Detect which cell encompasses the target text, then output its (x, y) center coordinate. 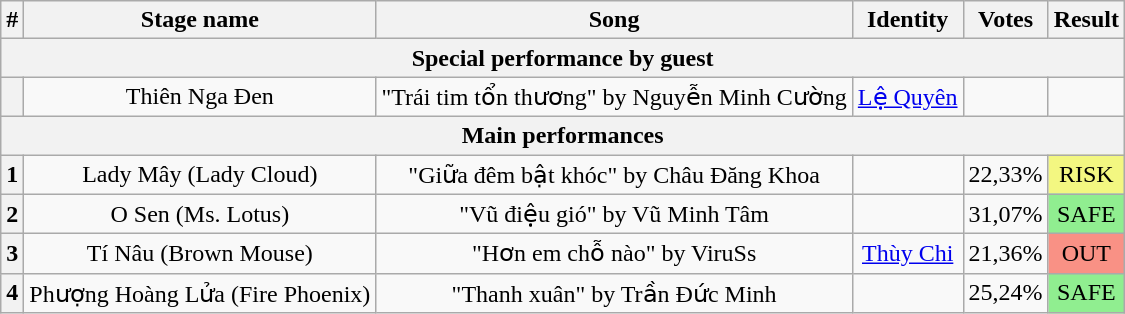
Lady Mây (Lady Cloud) (200, 174)
31,07% (1006, 214)
Thiên Nga Đen (200, 97)
Thùy Chi (908, 254)
RISK (1086, 174)
2 (12, 214)
Main performances (563, 135)
25,24% (1006, 293)
"Thanh xuân" by Trần Đức Minh (614, 293)
Tí Nâu (Brown Mouse) (200, 254)
"Vũ điệu gió" by Vũ Minh Tâm (614, 214)
OUT (1086, 254)
# (12, 20)
Votes (1006, 20)
Stage name (200, 20)
Special performance by guest (563, 58)
Song (614, 20)
21,36% (1006, 254)
1 (12, 174)
"Giữa đêm bật khóc" by Châu Đăng Khoa (614, 174)
O Sen (Ms. Lotus) (200, 214)
22,33% (1006, 174)
Result (1086, 20)
"Trái tim tổn thương" by Nguyễn Minh Cường (614, 97)
4 (12, 293)
Identity (908, 20)
Lệ Quyên (908, 97)
Phượng Hoàng Lửa (Fire Phoenix) (200, 293)
3 (12, 254)
"Hơn em chỗ nào" by ViruSs (614, 254)
